Pinpoint the cell where the given text exists, returning its [X, Y] midpoint coordinate. 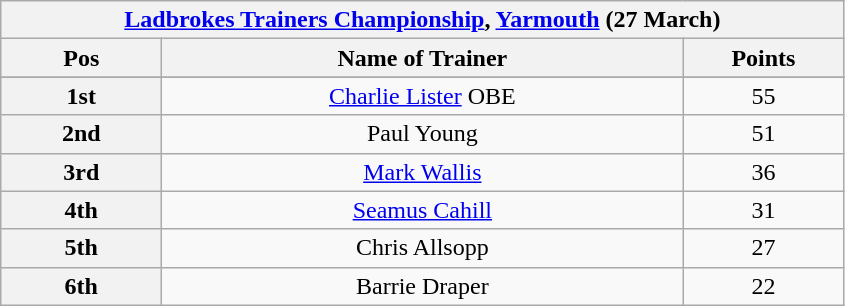
Charlie Lister OBE [422, 96]
6th [82, 286]
27 [764, 248]
4th [82, 210]
Pos [82, 58]
Barrie Draper [422, 286]
36 [764, 172]
2nd [82, 134]
3rd [82, 172]
Paul Young [422, 134]
Seamus Cahill [422, 210]
55 [764, 96]
51 [764, 134]
Points [764, 58]
5th [82, 248]
22 [764, 286]
Chris Allsopp [422, 248]
Name of Trainer [422, 58]
31 [764, 210]
Mark Wallis [422, 172]
Ladbrokes Trainers Championship, Yarmouth (27 March) [422, 20]
1st [82, 96]
